For the text-containing cell, return its midpoint in [x, y] coordinate format. 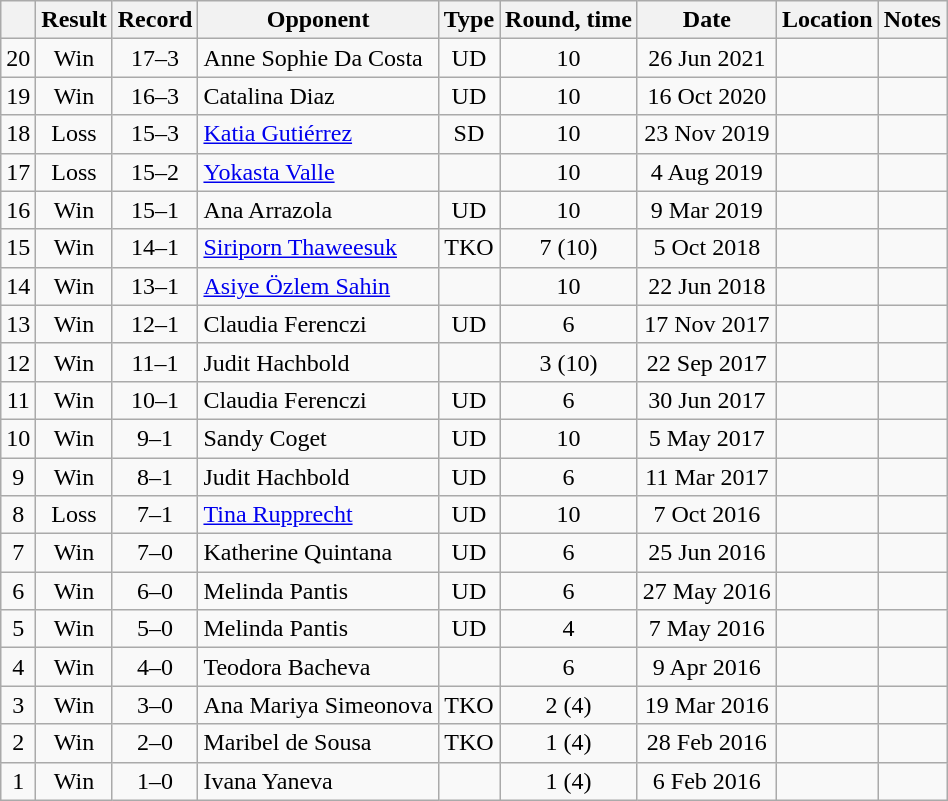
Siriporn Thaweesuk [318, 248]
9–1 [155, 438]
16–3 [155, 96]
5–0 [155, 629]
16 [18, 210]
7 [18, 553]
3–0 [155, 705]
Location [827, 20]
Notes [912, 20]
2–0 [155, 743]
5 [18, 629]
Yokasta Valle [318, 172]
Catalina Diaz [318, 96]
23 Nov 2019 [706, 134]
18 [18, 134]
7 May 2016 [706, 629]
1–0 [155, 781]
Round, time [569, 20]
7–1 [155, 515]
8 [18, 515]
Katia Gutiérrez [318, 134]
Opponent [318, 20]
14–1 [155, 248]
3 [18, 705]
Ana Mariya Simeonova [318, 705]
20 [18, 58]
10–1 [155, 400]
12 [18, 362]
11 [18, 400]
Type [468, 20]
2 [18, 743]
Record [155, 20]
7 Oct 2016 [706, 515]
4 Aug 2019 [706, 172]
14 [18, 286]
28 Feb 2016 [706, 743]
9 Apr 2016 [706, 667]
22 Sep 2017 [706, 362]
17 [18, 172]
4–0 [155, 667]
15 [18, 248]
2 (4) [569, 705]
Tina Rupprecht [318, 515]
17–3 [155, 58]
16 Oct 2020 [706, 96]
9 Mar 2019 [706, 210]
12–1 [155, 324]
6 Feb 2016 [706, 781]
19 Mar 2016 [706, 705]
Asiye Özlem Sahin [318, 286]
11–1 [155, 362]
5 May 2017 [706, 438]
3 (10) [569, 362]
9 [18, 477]
7–0 [155, 553]
15–1 [155, 210]
Teodora Bacheva [318, 667]
8–1 [155, 477]
Katherine Quintana [318, 553]
25 Jun 2016 [706, 553]
6–0 [155, 591]
7 (10) [569, 248]
Maribel de Sousa [318, 743]
Ivana Yaneva [318, 781]
1 [18, 781]
11 Mar 2017 [706, 477]
30 Jun 2017 [706, 400]
17 Nov 2017 [706, 324]
15–2 [155, 172]
Date [706, 20]
13–1 [155, 286]
26 Jun 2021 [706, 58]
13 [18, 324]
Anne Sophie Da Costa [318, 58]
27 May 2016 [706, 591]
Sandy Coget [318, 438]
SD [468, 134]
Ana Arrazola [318, 210]
5 Oct 2018 [706, 248]
22 Jun 2018 [706, 286]
19 [18, 96]
Result [74, 20]
15–3 [155, 134]
